Scan for the cell matching the given text and deliver its (x, y) coordinate at center. 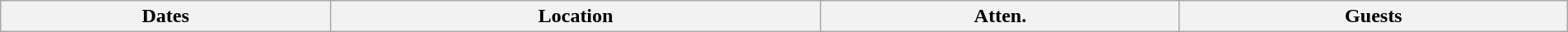
Dates (165, 16)
Atten. (1001, 16)
Guests (1373, 16)
Location (576, 16)
